For the text-containing cell, return its midpoint in (x, y) coordinate format. 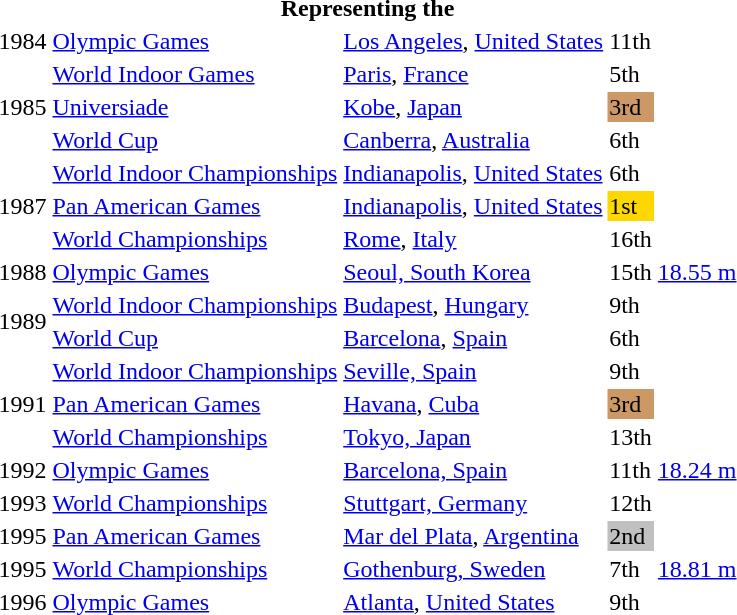
13th (631, 437)
Rome, Italy (474, 239)
Mar del Plata, Argentina (474, 536)
16th (631, 239)
Kobe, Japan (474, 107)
15th (631, 272)
Havana, Cuba (474, 404)
7th (631, 569)
2nd (631, 536)
Paris, France (474, 74)
1st (631, 206)
Gothenburg, Sweden (474, 569)
Seoul, South Korea (474, 272)
Seville, Spain (474, 371)
5th (631, 74)
Los Angeles, United States (474, 41)
Universiade (195, 107)
Stuttgart, Germany (474, 503)
Tokyo, Japan (474, 437)
Canberra, Australia (474, 140)
Budapest, Hungary (474, 305)
World Indoor Games (195, 74)
12th (631, 503)
